Extract the (X, Y) coordinate from the center of the cell holding the provided text.  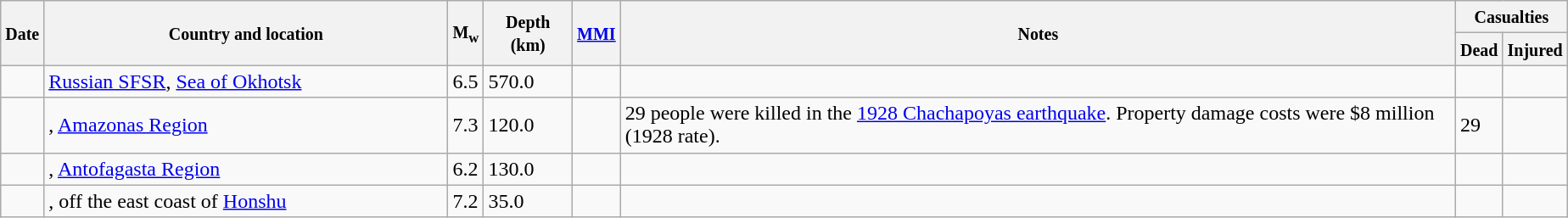
, off the east coast of Honshu (246, 201)
Russian SFSR, Sea of Okhotsk (246, 81)
29 (1479, 126)
570.0 (528, 81)
Country and location (246, 33)
Mw (466, 33)
6.5 (466, 81)
6.2 (466, 169)
Dead (1479, 49)
35.0 (528, 201)
Date (22, 33)
7.3 (466, 126)
, Antofagasta Region (246, 169)
Injured (1535, 49)
7.2 (466, 201)
120.0 (528, 126)
MMI (597, 33)
Notes (1038, 33)
Casualties (1511, 17)
Depth (km) (528, 33)
, Amazonas Region (246, 126)
130.0 (528, 169)
29 people were killed in the 1928 Chachapoyas earthquake. Property damage costs were $8 million (1928 rate). (1038, 126)
